From the cell containing the given text, extract its center point as (X, Y) coordinate. 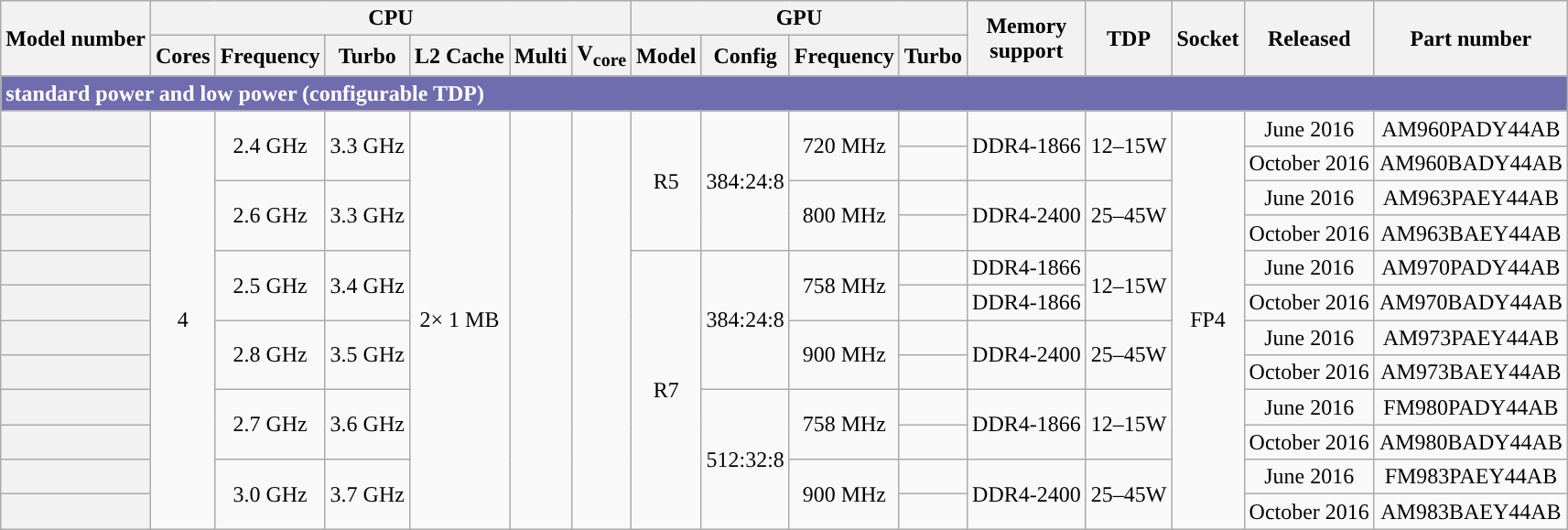
4 (183, 320)
AM963PAEY44AB (1470, 198)
FM983PAEY44AB (1470, 477)
Memorysupport (1027, 38)
Part number (1470, 38)
Vcore (602, 56)
AM970PADY44AB (1470, 267)
R5 (666, 180)
Cores (183, 56)
AM983BAEY44AB (1470, 512)
3.5 GHz (367, 355)
AM970BADY44AB (1470, 303)
2× 1 MB (460, 320)
AM980BADY44AB (1470, 442)
Socket (1208, 38)
2.7 GHz (270, 425)
3.7 GHz (367, 494)
2.5 GHz (270, 285)
AM960BADY44AB (1470, 163)
2.6 GHz (270, 215)
Multi (540, 56)
3.6 GHz (367, 425)
GPU (800, 18)
2.4 GHz (270, 146)
Model number (76, 38)
CPU (390, 18)
AM960PADY44AB (1470, 128)
512:32:8 (745, 460)
Model (666, 56)
800 MHz (844, 215)
Config (745, 56)
FM980PADY44AB (1470, 407)
3.4 GHz (367, 285)
3.0 GHz (270, 494)
2.8 GHz (270, 355)
TDP (1129, 38)
standard power and low power (configurable TDP) (784, 93)
AM973BAEY44AB (1470, 373)
R7 (666, 389)
AM973PAEY44AB (1470, 338)
720 MHz (844, 146)
Released (1309, 38)
FP4 (1208, 320)
AM963BAEY44AB (1470, 233)
L2 Cache (460, 56)
